Extract the [X, Y] coordinate from the center of the cell holding the provided text.  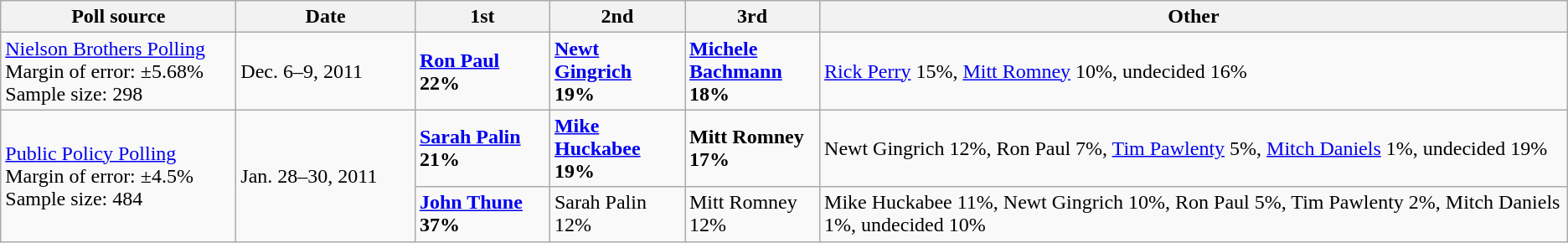
3rd [752, 17]
Poll source [119, 17]
Mitt Romney 17% [752, 148]
Jan. 28–30, 2011 [326, 176]
Michele Bachmann 18% [752, 71]
Newt Gingrich 12%, Ron Paul 7%, Tim Pawlenty 5%, Mitch Daniels 1%, undecided 19% [1194, 148]
Mike Huckabee 11%, Newt Gingrich 10%, Ron Paul 5%, Tim Pawlenty 2%, Mitch Daniels 1%, undecided 10% [1194, 215]
Mitt Romney 12% [752, 215]
1st [482, 17]
Newt Gingrich 19% [616, 71]
2nd [616, 17]
Ron Paul 22% [482, 71]
Rick Perry 15%, Mitt Romney 10%, undecided 16% [1194, 71]
Other [1194, 17]
Dec. 6–9, 2011 [326, 71]
John Thune 37% [482, 215]
Nielson Brothers PollingMargin of error: ±5.68% Sample size: 298 [119, 71]
Public Policy PollingMargin of error: ±4.5% Sample size: 484 [119, 176]
Sarah Palin 21% [482, 148]
Mike Huckabee 19% [616, 148]
Sarah Palin 12% [616, 215]
Date [326, 17]
